Detect which cell encompasses the target text, then output its (X, Y) center coordinate. 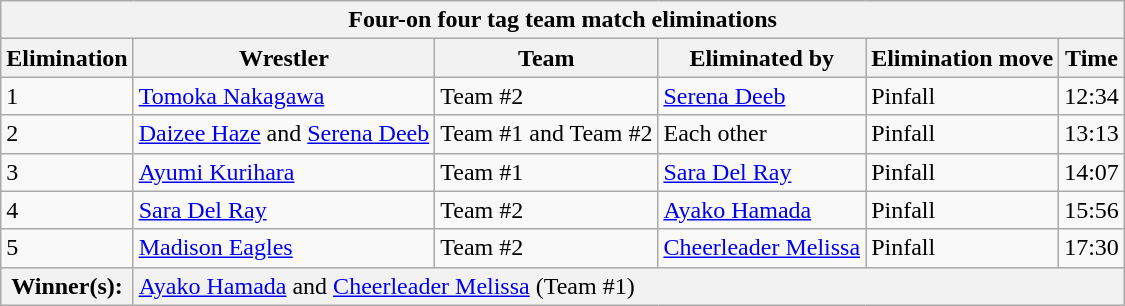
2 (67, 134)
15:56 (1092, 210)
Time (1092, 58)
Ayako Hamada and Cheerleader Melissa (Team #1) (628, 286)
14:07 (1092, 172)
Madison Eagles (284, 248)
Tomoka Nakagawa (284, 96)
Team #1 (546, 172)
Team #1 and Team #2 (546, 134)
Eliminated by (762, 58)
Ayumi Kurihara (284, 172)
17:30 (1092, 248)
Serena Deeb (762, 96)
Elimination move (962, 58)
5 (67, 248)
Wrestler (284, 58)
Ayako Hamada (762, 210)
12:34 (1092, 96)
Team (546, 58)
4 (67, 210)
Cheerleader Melissa (762, 248)
Daizee Haze and Serena Deeb (284, 134)
13:13 (1092, 134)
1 (67, 96)
Winner(s): (67, 286)
Four-on four tag team match eliminations (563, 20)
3 (67, 172)
Each other (762, 134)
Elimination (67, 58)
